Output the (X, Y) coordinate of the center of the cell containing the given text.  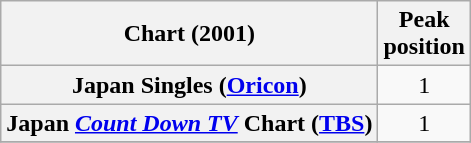
Japan Singles (Oricon) (190, 85)
Chart (2001) (190, 34)
Japan Count Down TV Chart (TBS) (190, 123)
Peakposition (424, 34)
